Pinpoint the cell where the given text exists, returning its [X, Y] midpoint coordinate. 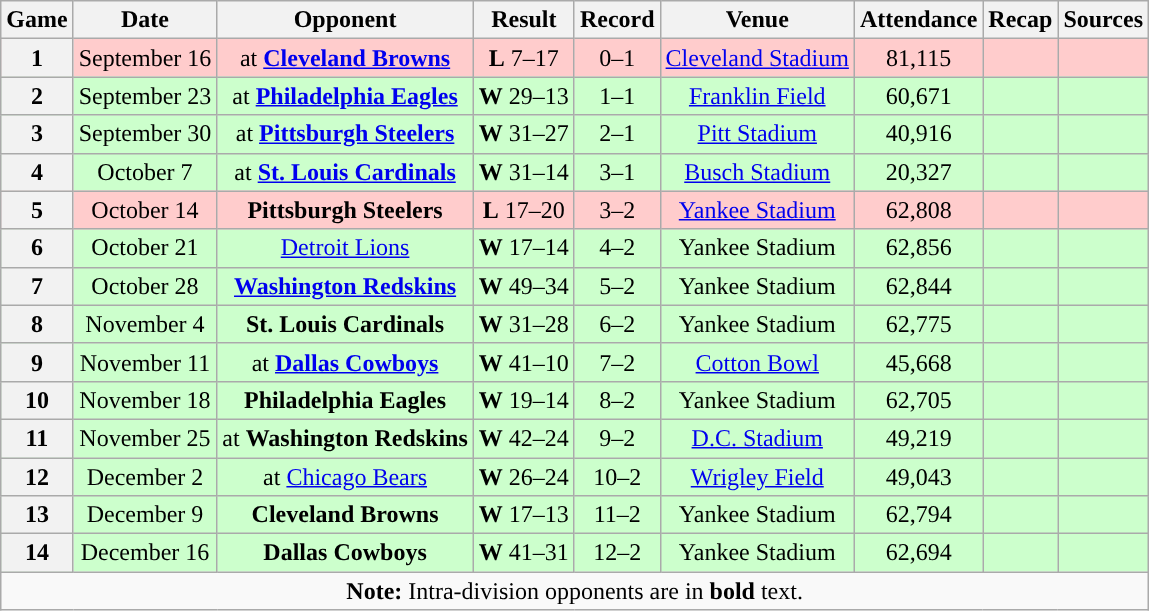
Recap [1020, 20]
November 4 [145, 324]
September 30 [145, 134]
November 11 [145, 362]
December 9 [145, 515]
October 7 [145, 172]
12–2 [617, 553]
Venue [757, 20]
D.C. Stadium [757, 438]
W 31–28 [524, 324]
5–2 [617, 286]
Pitt Stadium [757, 134]
8 [37, 324]
Result [524, 20]
Sources [1104, 20]
2–1 [617, 134]
Note: Intra-division opponents are in bold text. [575, 591]
December 16 [145, 553]
at Pittsburgh Steelers [345, 134]
4 [37, 172]
45,668 [918, 362]
0–1 [617, 58]
13 [37, 515]
4–2 [617, 248]
62,775 [918, 324]
7 [37, 286]
11–2 [617, 515]
W 19–14 [524, 400]
at Chicago Bears [345, 477]
3–1 [617, 172]
Washington Redskins [345, 286]
at St. Louis Cardinals [345, 172]
Record [617, 20]
October 28 [145, 286]
Cleveland Browns [345, 515]
Attendance [918, 20]
3–2 [617, 210]
1–1 [617, 96]
60,671 [918, 96]
Cotton Bowl [757, 362]
at Cleveland Browns [345, 58]
2 [37, 96]
at Philadelphia Eagles [345, 96]
Wrigley Field [757, 477]
9–2 [617, 438]
Detroit Lions [345, 248]
62,694 [918, 553]
20,327 [918, 172]
W 17–14 [524, 248]
December 2 [145, 477]
W 26–24 [524, 477]
8–2 [617, 400]
W 31–14 [524, 172]
62,705 [918, 400]
Pittsburgh Steelers [345, 210]
W 41–10 [524, 362]
Game [37, 20]
62,856 [918, 248]
9 [37, 362]
40,916 [918, 134]
L 17–20 [524, 210]
Date [145, 20]
5 [37, 210]
Busch Stadium [757, 172]
62,808 [918, 210]
14 [37, 553]
Philadelphia Eagles [345, 400]
Opponent [345, 20]
September 23 [145, 96]
at Washington Redskins [345, 438]
November 25 [145, 438]
October 21 [145, 248]
at Dallas Cowboys [345, 362]
W 49–34 [524, 286]
Cleveland Stadium [757, 58]
6 [37, 248]
1 [37, 58]
81,115 [918, 58]
10 [37, 400]
W 17–13 [524, 515]
L 7–17 [524, 58]
62,794 [918, 515]
10–2 [617, 477]
W 29–13 [524, 96]
Dallas Cowboys [345, 553]
7–2 [617, 362]
Franklin Field [757, 96]
W 42–24 [524, 438]
St. Louis Cardinals [345, 324]
11 [37, 438]
November 18 [145, 400]
62,844 [918, 286]
49,043 [918, 477]
W 41–31 [524, 553]
6–2 [617, 324]
49,219 [918, 438]
September 16 [145, 58]
October 14 [145, 210]
12 [37, 477]
W 31–27 [524, 134]
3 [37, 134]
